Return [x, y] of the center of cell containing provided text 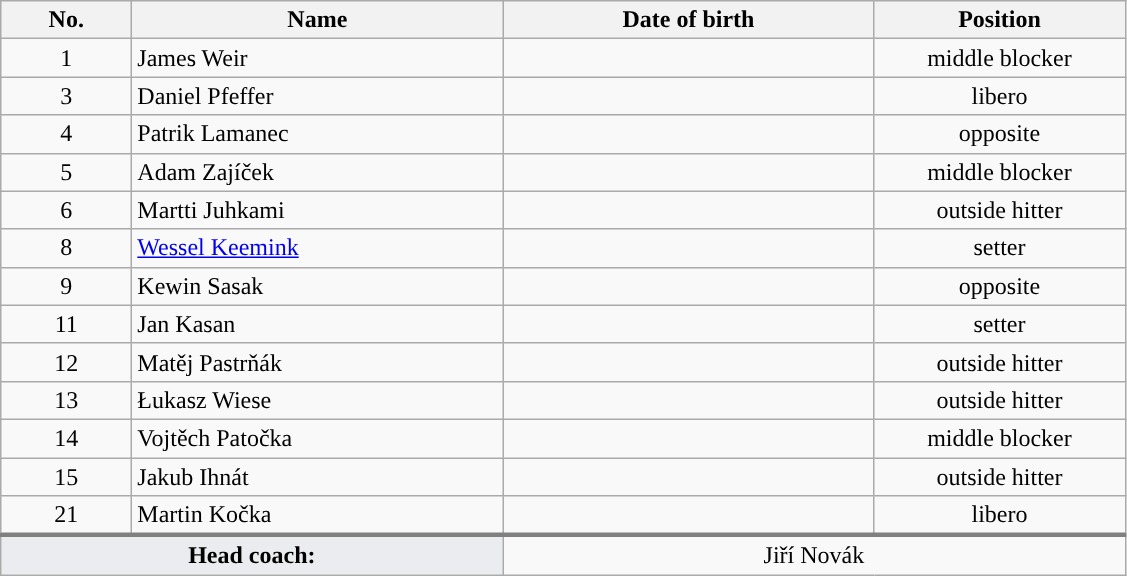
6 [66, 210]
13 [66, 400]
15 [66, 477]
Jan Kasan [318, 324]
5 [66, 172]
1 [66, 58]
Wessel Keemink [318, 248]
Daniel Pfeffer [318, 96]
Kewin Sasak [318, 286]
Name [318, 20]
Jakub Ihnát [318, 477]
4 [66, 134]
James Weir [318, 58]
11 [66, 324]
Jiří Novák [814, 555]
Patrik Lamanec [318, 134]
Martti Juhkami [318, 210]
Head coach: [252, 555]
No. [66, 20]
12 [66, 362]
3 [66, 96]
Martin Kočka [318, 516]
Adam Zajíček [318, 172]
Position [1000, 20]
8 [66, 248]
9 [66, 286]
14 [66, 438]
21 [66, 516]
Vojtěch Patočka [318, 438]
Łukasz Wiese [318, 400]
Matěj Pastrňák [318, 362]
Date of birth [688, 20]
